Return the [X, Y] coordinate for the center point of the cell that contains the specified text.  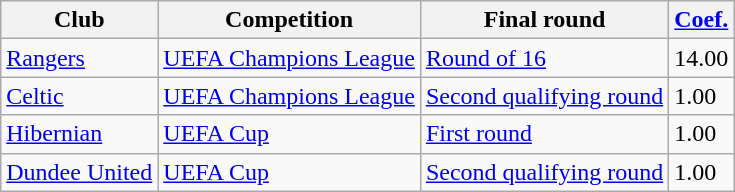
Hibernian [80, 134]
14.00 [702, 58]
Coef. [702, 20]
Final round [544, 20]
Round of 16 [544, 58]
Celtic [80, 96]
Rangers [80, 58]
Competition [290, 20]
First round [544, 134]
Club [80, 20]
Dundee United [80, 172]
